Extract the (X, Y) coordinate from the center of the cell holding the provided text.  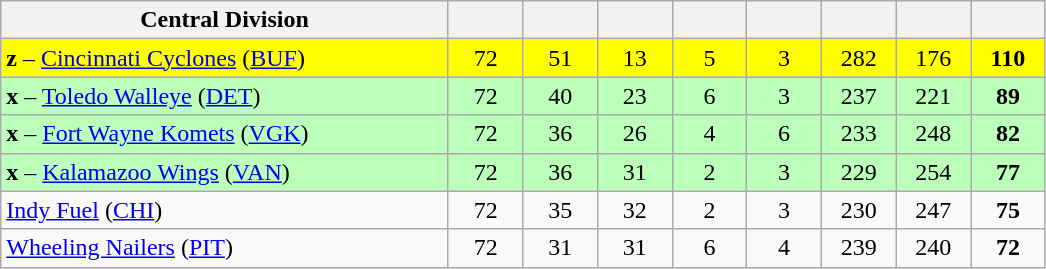
51 (560, 58)
110 (1008, 58)
32 (636, 210)
233 (858, 134)
77 (1008, 172)
Indy Fuel (CHI) (225, 210)
237 (858, 96)
26 (636, 134)
221 (934, 96)
229 (858, 172)
40 (560, 96)
89 (1008, 96)
75 (1008, 210)
254 (934, 172)
240 (934, 248)
z – Cincinnati Cyclones (BUF) (225, 58)
x – Kalamazoo Wings (VAN) (225, 172)
23 (636, 96)
x – Fort Wayne Komets (VGK) (225, 134)
230 (858, 210)
Wheeling Nailers (PIT) (225, 248)
x – Toledo Walleye (DET) (225, 96)
239 (858, 248)
282 (858, 58)
82 (1008, 134)
35 (560, 210)
Central Division (225, 20)
248 (934, 134)
176 (934, 58)
5 (710, 58)
13 (636, 58)
247 (934, 210)
